Pinpoint the cell where the given text exists, returning its [X, Y] midpoint coordinate. 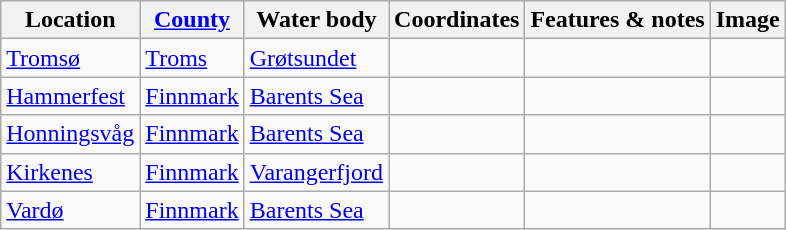
Water body [316, 20]
Honningsvåg [70, 134]
Kirkenes [70, 172]
Vardø [70, 210]
Hammerfest [70, 96]
Coordinates [457, 20]
Image [748, 20]
Varangerfjord [316, 172]
Tromsø [70, 58]
Grøtsundet [316, 58]
Features & notes [618, 20]
Troms [192, 58]
County [192, 20]
Location [70, 20]
